Provide the (X, Y) coordinate of the cell's center where the given text is located.  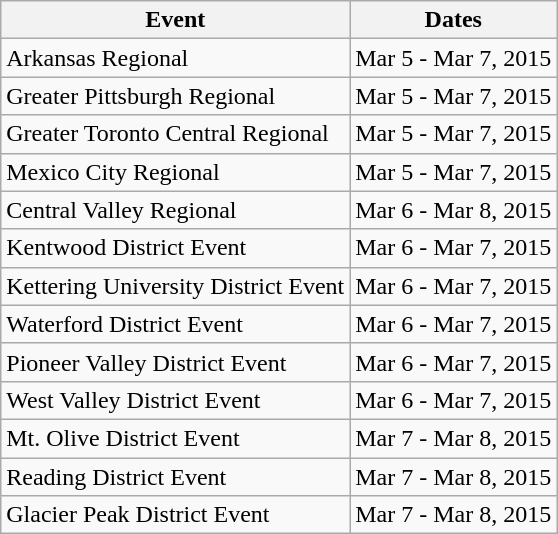
Waterford District Event (176, 324)
Glacier Peak District Event (176, 515)
Event (176, 20)
Central Valley Regional (176, 210)
Greater Toronto Central Regional (176, 134)
Dates (454, 20)
Reading District Event (176, 477)
Mar 6 - Mar 8, 2015 (454, 210)
Mt. Olive District Event (176, 438)
Kettering University District Event (176, 286)
Arkansas Regional (176, 58)
Greater Pittsburgh Regional (176, 96)
West Valley District Event (176, 400)
Mexico City Regional (176, 172)
Kentwood District Event (176, 248)
Pioneer Valley District Event (176, 362)
